Pinpoint the cell where the given text exists, returning its [X, Y] midpoint coordinate. 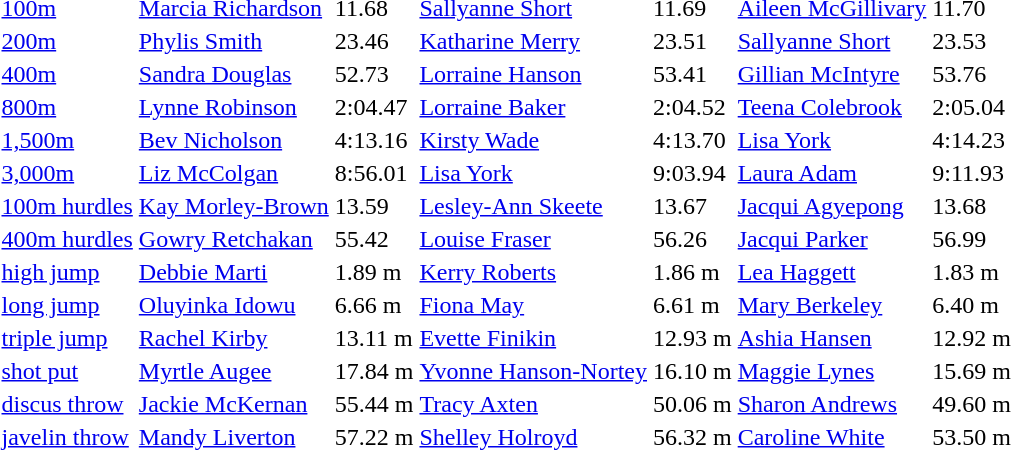
Rachel Kirby [234, 338]
23.46 [374, 41]
Jackie McKernan [234, 404]
Yvonne Hanson-Nortey [534, 371]
long jump [67, 305]
6.61 m [693, 305]
1,500m [67, 140]
800m [67, 107]
Evette Finikin [534, 338]
13.67 [693, 206]
Gowry Retchakan [234, 239]
Maggie Lynes [832, 371]
Fiona May [534, 305]
1.86 m [693, 272]
Sandra Douglas [234, 74]
50.06 m [693, 404]
Myrtle Augee [234, 371]
55.42 [374, 239]
Lesley-Ann Skeete [534, 206]
17.84 m [374, 371]
200m [67, 41]
Liz McColgan [234, 173]
shot put [67, 371]
13.59 [374, 206]
Phylis Smith [234, 41]
Lorraine Hanson [534, 74]
Kerry Roberts [534, 272]
13.11 m [374, 338]
Sallyanne Short [832, 41]
Gillian McIntyre [832, 74]
8:56.01 [374, 173]
6.66 m [374, 305]
9:03.94 [693, 173]
Kay Morley-Brown [234, 206]
100m hurdles [67, 206]
2:04.47 [374, 107]
Sharon Andrews [832, 404]
Laura Adam [832, 173]
3,000m [67, 173]
Lynne Robinson [234, 107]
23.51 [693, 41]
4:13.70 [693, 140]
56.26 [693, 239]
triple jump [67, 338]
Lorraine Baker [534, 107]
Bev Nicholson [234, 140]
Mary Berkeley [832, 305]
Oluyinka Idowu [234, 305]
Debbie Marti [234, 272]
12.93 m [693, 338]
55.44 m [374, 404]
Kirsty Wade [534, 140]
Louise Fraser [534, 239]
Teena Colebrook [832, 107]
52.73 [374, 74]
Ashia Hansen [832, 338]
Lea Haggett [832, 272]
1.89 m [374, 272]
Jacqui Agyepong [832, 206]
4:13.16 [374, 140]
16.10 m [693, 371]
Jacqui Parker [832, 239]
2:04.52 [693, 107]
400m [67, 74]
Katharine Merry [534, 41]
high jump [67, 272]
Tracy Axten [534, 404]
discus throw [67, 404]
53.41 [693, 74]
400m hurdles [67, 239]
